For the text-containing cell, return its midpoint in (X, Y) coordinate format. 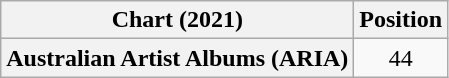
44 (401, 58)
Chart (2021) (178, 20)
Australian Artist Albums (ARIA) (178, 58)
Position (401, 20)
